Determine the [X, Y] coordinate at the center of the cell enclosing the given text.  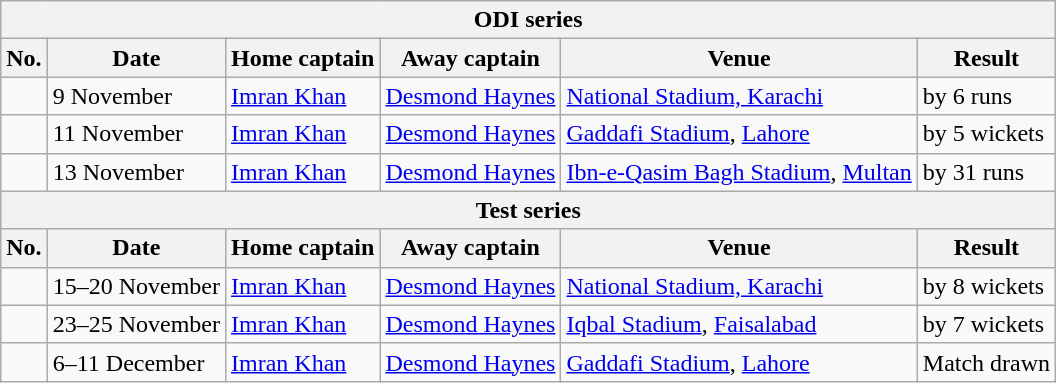
ODI series [528, 20]
by 5 wickets [986, 134]
15–20 November [136, 286]
Iqbal Stadium, Faisalabad [739, 324]
by 8 wickets [986, 286]
by 7 wickets [986, 324]
13 November [136, 172]
Ibn-e-Qasim Bagh Stadium, Multan [739, 172]
by 6 runs [986, 96]
9 November [136, 96]
Match drawn [986, 362]
Test series [528, 210]
11 November [136, 134]
23–25 November [136, 324]
by 31 runs [986, 172]
6–11 December [136, 362]
